Find where the given text appears and provide that cell's center as [x, y] coordinate. 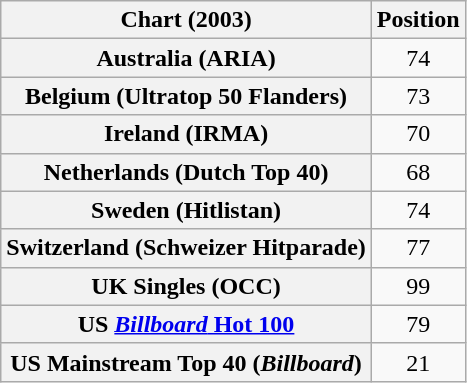
99 [418, 286]
Chart (2003) [186, 20]
UK Singles (OCC) [186, 286]
Switzerland (Schweizer Hitparade) [186, 248]
68 [418, 172]
21 [418, 362]
US Billboard Hot 100 [186, 324]
Ireland (IRMA) [186, 134]
Position [418, 20]
73 [418, 96]
79 [418, 324]
Sweden (Hitlistan) [186, 210]
70 [418, 134]
Netherlands (Dutch Top 40) [186, 172]
Australia (ARIA) [186, 58]
Belgium (Ultratop 50 Flanders) [186, 96]
US Mainstream Top 40 (Billboard) [186, 362]
77 [418, 248]
